Return [x, y] of the center of cell containing provided text 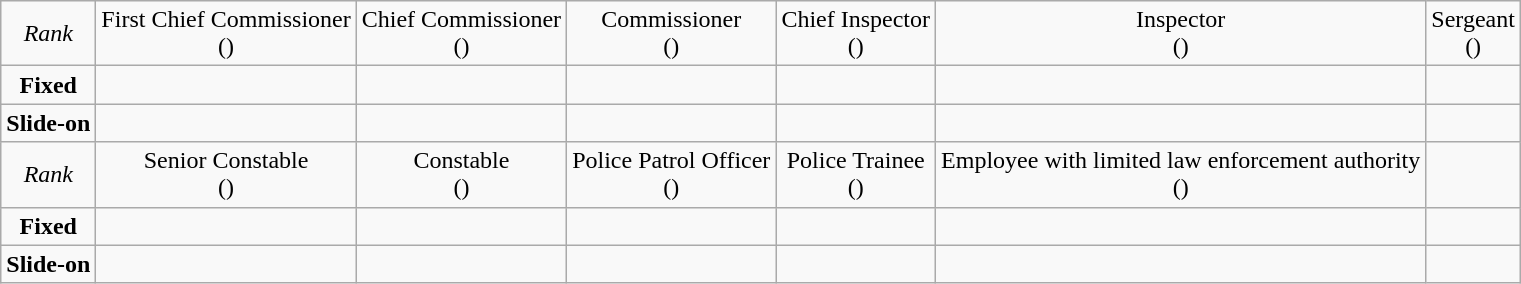
First Chief Commissioner() [226, 34]
Employee with limited law enforcement authority() [1181, 174]
Commissioner() [672, 34]
Senior Constable() [226, 174]
Chief Commissioner() [461, 34]
Sergeant() [1474, 34]
Chief Inspector() [856, 34]
Constable() [461, 174]
Police Patrol Officer() [672, 174]
Inspector() [1181, 34]
Police Trainee() [856, 174]
